For the text-containing cell, return its midpoint in (x, y) coordinate format. 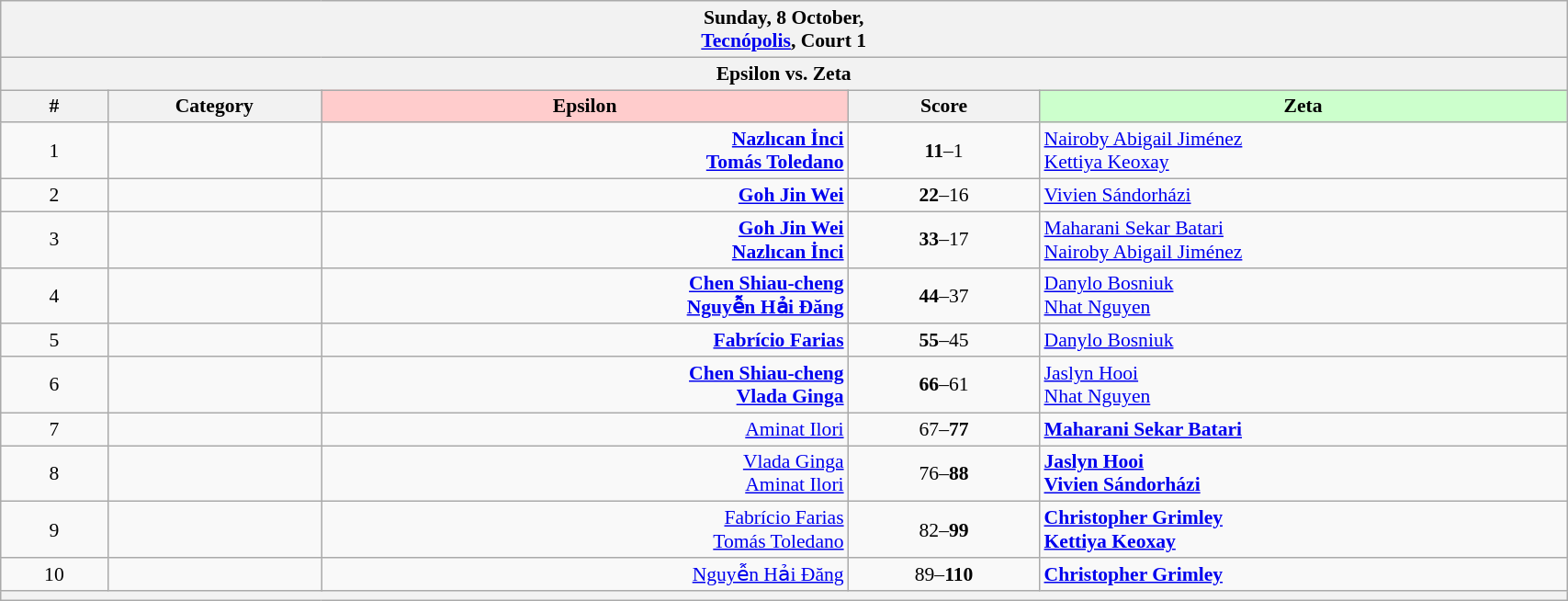
Christopher Grimley Kettiya Keoxay (1303, 529)
Danylo Bosniuk Nhat Nguyen (1303, 296)
Sunday, 8 October, Tecnópolis, Court 1 (784, 29)
7 (54, 429)
76–88 (944, 474)
Aminat Ilori (585, 429)
Epsilon vs. Zeta (784, 74)
Zeta (1303, 107)
Fabrício Farias (585, 341)
Nguyễn Hải Đăng (585, 574)
Epsilon (585, 107)
11–1 (944, 151)
Jaslyn Hooi Nhat Nguyen (1303, 384)
67–77 (944, 429)
44–37 (944, 296)
Christopher Grimley (1303, 574)
Goh Jin Wei (585, 196)
Maharani Sekar Batari Nairoby Abigail Jiménez (1303, 239)
Goh Jin Wei Nazlıcan İnci (585, 239)
Vlada Ginga Aminat Ilori (585, 474)
Nazlıcan İnci Tomás Toledano (585, 151)
33–17 (944, 239)
5 (54, 341)
Fabrício Farias Tomás Toledano (585, 529)
9 (54, 529)
Score (944, 107)
22–16 (944, 196)
82–99 (944, 529)
6 (54, 384)
89–110 (944, 574)
55–45 (944, 341)
66–61 (944, 384)
# (54, 107)
Nairoby Abigail Jiménez Kettiya Keoxay (1303, 151)
Maharani Sekar Batari (1303, 429)
Chen Shiau-cheng Vlada Ginga (585, 384)
2 (54, 196)
10 (54, 574)
8 (54, 474)
Danylo Bosniuk (1303, 341)
Chen Shiau-cheng Nguyễn Hải Đăng (585, 296)
Category (215, 107)
Jaslyn Hooi Vivien Sándorházi (1303, 474)
4 (54, 296)
3 (54, 239)
1 (54, 151)
Vivien Sándorházi (1303, 196)
